Determine the (X, Y) coordinate at the center of the cell enclosing the given text.  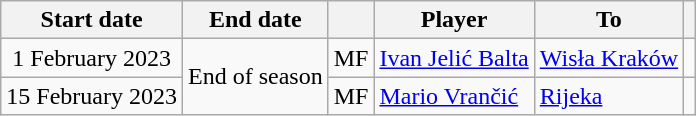
End of season (255, 77)
Rijeka (608, 96)
15 February 2023 (92, 96)
Ivan Jelić Balta (454, 58)
To (608, 20)
Wisła Kraków (608, 58)
End date (255, 20)
Start date (92, 20)
1 February 2023 (92, 58)
Mario Vrančić (454, 96)
Player (454, 20)
